Output the (X, Y) coordinate of the center of the cell containing the given text.  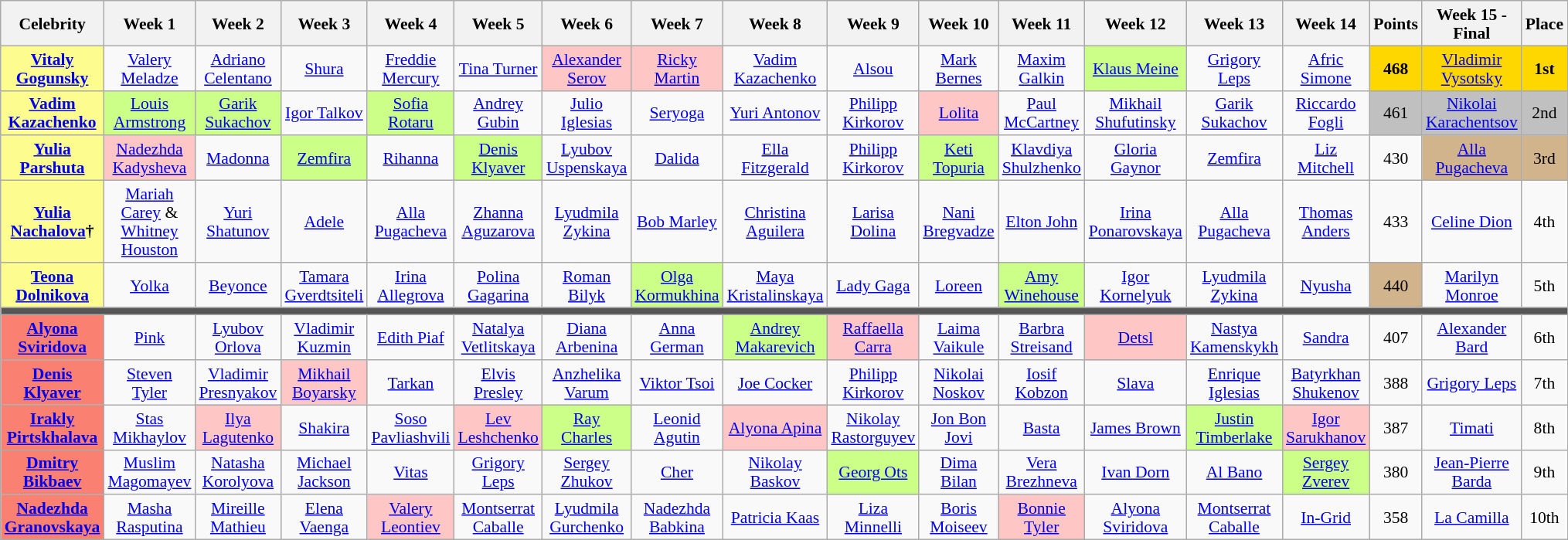
Lyudmila Gurchenko (587, 518)
Ray Charles (587, 427)
Freddie Mercury (410, 68)
Detsl (1136, 338)
Yolka (149, 285)
Mireille Mathieu (238, 518)
Vladimir Vysotsky (1471, 68)
Yuri Shatunov (238, 222)
Sergey Zhukov (587, 472)
Stas Mikhaylov (149, 427)
Slava (1136, 382)
Basta (1042, 427)
Alyona Apina (776, 427)
Week 15 - Final (1471, 23)
Bonnie Tyler (1042, 518)
Yulia Nachalova† (53, 222)
Ivan Dorn (1136, 472)
440 (1396, 285)
Klavdiya Shulzhenko (1042, 158)
8th (1544, 427)
Valery Leontiev (410, 518)
Anna German (677, 338)
Rihanna (410, 158)
Place (1544, 23)
388 (1396, 382)
Masha Rasputina (149, 518)
3rd (1544, 158)
Ilya Lagutenko (238, 427)
Mark Bernes (958, 68)
Nadezhda Granovskaya (53, 518)
Sergey Zverev (1326, 472)
Al Bano (1234, 472)
In-Grid (1326, 518)
Week 2 (238, 23)
Ella Fitzgerald (776, 158)
Week 11 (1042, 23)
La Camilla (1471, 518)
Dima Bilan (958, 472)
Lyubov Uspenskaya (587, 158)
Igor Sarukhanov (1326, 427)
Lyubov Orlova (238, 338)
Loreen (958, 285)
Pink (149, 338)
Alexander Serov (587, 68)
Irakly Pirtskhalava (53, 427)
Irina Ponarovskaya (1136, 222)
Vera Brezhneva (1042, 472)
Tina Turner (498, 68)
Liz Mitchell (1326, 158)
Tamara Gverdtsiteli (324, 285)
Andrey Gubin (498, 113)
Muslim Magomayev (149, 472)
407 (1396, 338)
10th (1544, 518)
Nani Bregvadze (958, 222)
Zhanna Aguzarova (498, 222)
Riccardo Fogli (1326, 113)
468 (1396, 68)
Leonid Agutin (677, 427)
6th (1544, 338)
Tarkan (410, 382)
7th (1544, 382)
Marilyn Monroe (1471, 285)
Week 14 (1326, 23)
Soso Pavliashvili (410, 427)
Thomas Anders (1326, 222)
Nikolay Rastorguyev (873, 427)
Gloria Gaynor (1136, 158)
Timati (1471, 427)
Vladimir Presnyakov (238, 382)
5th (1544, 285)
Roman Bilyk (587, 285)
Madonna (238, 158)
Barbra Streisand (1042, 338)
Dmitry Bikbaev (53, 472)
Lady Gaga (873, 285)
Batyrkhan Shukenov (1326, 382)
Beyonce (238, 285)
387 (1396, 427)
Keti Topuria (958, 158)
Shura (324, 68)
Teona Dolnikova (53, 285)
Week 1 (149, 23)
Maxim Galkin (1042, 68)
Georg Ots (873, 472)
Seryoga (677, 113)
Steven Tyler (149, 382)
Sandra (1326, 338)
430 (1396, 158)
Elton John (1042, 222)
433 (1396, 222)
Nadezhda Babkina (677, 518)
Michael Jackson (324, 472)
Celine Dion (1471, 222)
Patricia Kaas (776, 518)
Elvis Presley (498, 382)
Celebrity (53, 23)
Valery Meladze (149, 68)
Ricky Martin (677, 68)
Mikhail Shufutinsky (1136, 113)
Week 5 (498, 23)
Julio Iglesias (587, 113)
Points (1396, 23)
Week 4 (410, 23)
Adriano Celentano (238, 68)
Yulia Parshuta (53, 158)
Joe Cocker (776, 382)
Bob Marley (677, 222)
Jean-Pierre Barda (1471, 472)
Dalida (677, 158)
Week 8 (776, 23)
Raffaella Carra (873, 338)
Week 13 (1234, 23)
Enrique Iglesias (1234, 382)
Natasha Korolyova (238, 472)
Mariah Carey & Whitney Houston (149, 222)
Week 12 (1136, 23)
Alexander Bard (1471, 338)
380 (1396, 472)
Andrey Makarevich (776, 338)
Larisa Dolina (873, 222)
Sofia Rotaru (410, 113)
Cher (677, 472)
Klaus Meine (1136, 68)
Week 9 (873, 23)
Week 6 (587, 23)
Christina Aguilera (776, 222)
Liza Minnelli (873, 518)
Maya Kristalinskaya (776, 285)
Nikolai Noskov (958, 382)
Amy Winehouse (1042, 285)
1st (1544, 68)
Week 3 (324, 23)
Edith Piaf (410, 338)
461 (1396, 113)
Week 10 (958, 23)
Nadezhda Kadysheva (149, 158)
358 (1396, 518)
Louis Armstrong (149, 113)
Lev Leshchenko (498, 427)
Shakira (324, 427)
Elena Vaenga (324, 518)
Nikolai Karachentsov (1471, 113)
Yuri Antonov (776, 113)
Iosif Kobzon (1042, 382)
Diana Arbenina (587, 338)
Vitas (410, 472)
Justin Timberlake (1234, 427)
Week 7 (677, 23)
Igor Talkov (324, 113)
Vladimir Kuzmin (324, 338)
James Brown (1136, 427)
Boris Moiseev (958, 518)
Viktor Tsoi (677, 382)
Paul McCartney (1042, 113)
Alsou (873, 68)
Olga Kormukhina (677, 285)
Polina Gagarina (498, 285)
Mikhail Boyarsky (324, 382)
Irina Allegrova (410, 285)
Laima Vaikule (958, 338)
Igor Kornelyuk (1136, 285)
Natalya Vetlitskaya (498, 338)
Nikolay Baskov (776, 472)
Nastya Kamenskykh (1234, 338)
Lolita (958, 113)
4th (1544, 222)
2nd (1544, 113)
Anzhelika Varum (587, 382)
9th (1544, 472)
Vitaly Gogunsky (53, 68)
Jon Bon Jovi (958, 427)
Nyusha (1326, 285)
Afric Simone (1326, 68)
Adele (324, 222)
